Detect which cell encompasses the target text, then output its [x, y] center coordinate. 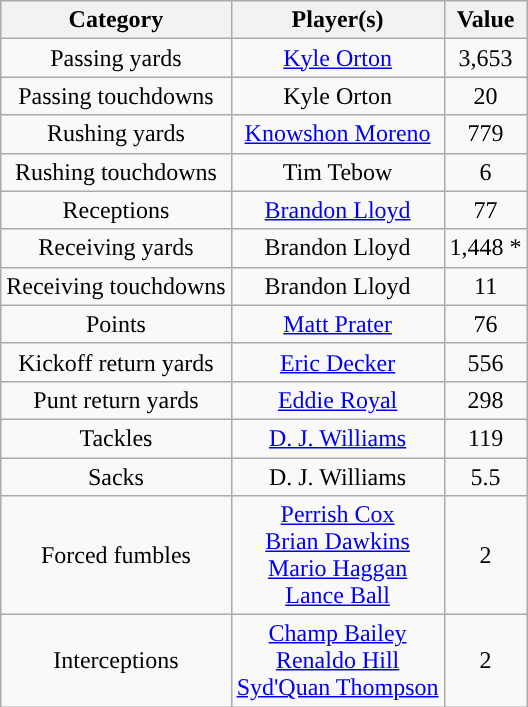
Tim Tebow [338, 172]
Category [116, 20]
Points [116, 324]
Value [486, 20]
Rushing yards [116, 134]
20 [486, 96]
Perrish CoxBrian DawkinsMario HagganLance Ball [338, 556]
3,653 [486, 58]
Kickoff return yards [116, 362]
Receptions [116, 210]
556 [486, 362]
Passing touchdowns [116, 96]
6 [486, 172]
119 [486, 438]
Receiving touchdowns [116, 286]
76 [486, 324]
Champ BaileyRenaldo HillSyd'Quan Thompson [338, 661]
779 [486, 134]
11 [486, 286]
Forced fumbles [116, 556]
Knowshon Moreno [338, 134]
Eric Decker [338, 362]
Passing yards [116, 58]
5.5 [486, 477]
Receiving yards [116, 248]
Player(s) [338, 20]
Sacks [116, 477]
1,448 * [486, 248]
Punt return yards [116, 400]
Rushing touchdowns [116, 172]
Eddie Royal [338, 400]
Tackles [116, 438]
Interceptions [116, 661]
298 [486, 400]
77 [486, 210]
Matt Prater [338, 324]
